For the text-containing cell, return its midpoint in [x, y] coordinate format. 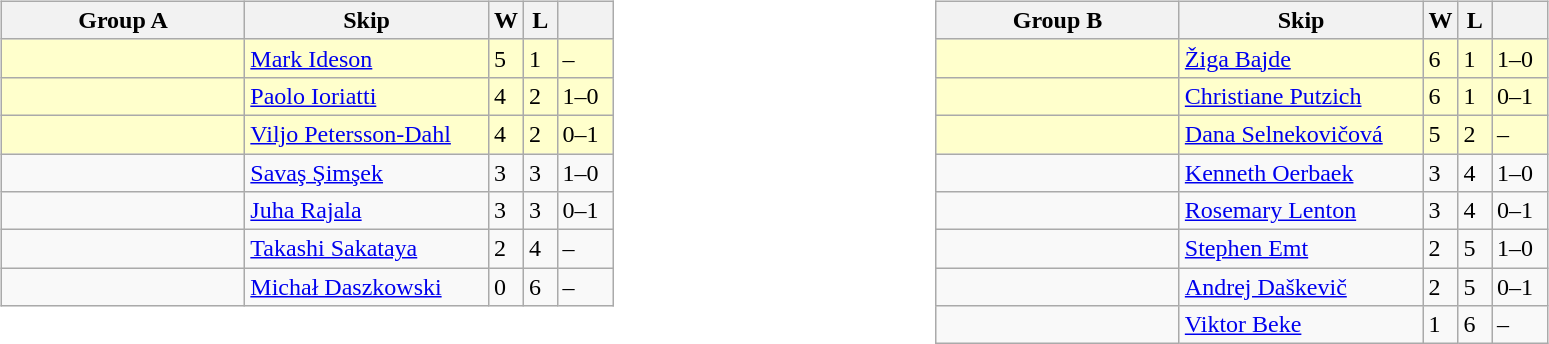
Kenneth Oerbaek [1301, 173]
Takashi Sakataya [367, 249]
Savaş Şimşek [367, 173]
0 [506, 287]
Viktor Beke [1301, 325]
Mark Ideson [367, 58]
Dana Selnekovičová [1301, 134]
Christiane Putzich [1301, 96]
Andrej Daškevič [1301, 287]
Group B [1058, 20]
Group A [123, 20]
Juha Rajala [367, 211]
Paolo Ioriatti [367, 96]
Michał Daszkowski [367, 287]
Rosemary Lenton [1301, 211]
Stephen Emt [1301, 249]
Žiga Bajde [1301, 58]
Viljo Petersson-Dahl [367, 134]
